From the cell containing the given text, extract its center point as [X, Y] coordinate. 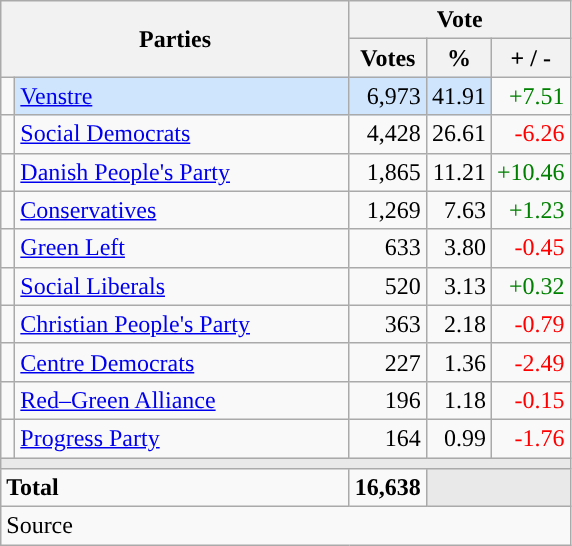
1,865 [388, 172]
26.61 [458, 134]
Red–Green Alliance [182, 400]
-2.49 [530, 362]
633 [388, 248]
Total [176, 488]
+10.46 [530, 172]
Conservatives [182, 210]
Christian People's Party [182, 324]
Centre Democrats [182, 362]
+7.51 [530, 96]
Source [286, 526]
0.99 [458, 438]
1.18 [458, 400]
3.13 [458, 286]
Danish People's Party [182, 172]
+0.32 [530, 286]
2.18 [458, 324]
11.21 [458, 172]
% [458, 58]
Social Liberals [182, 286]
1,269 [388, 210]
-0.45 [530, 248]
7.63 [458, 210]
+1.23 [530, 210]
+ / - [530, 58]
16,638 [388, 488]
520 [388, 286]
4,428 [388, 134]
363 [388, 324]
1.36 [458, 362]
-6.26 [530, 134]
3.80 [458, 248]
-0.79 [530, 324]
227 [388, 362]
6,973 [388, 96]
164 [388, 438]
41.91 [458, 96]
196 [388, 400]
Vote [460, 20]
Votes [388, 58]
-1.76 [530, 438]
Green Left [182, 248]
Venstre [182, 96]
Social Democrats [182, 134]
-0.15 [530, 400]
Progress Party [182, 438]
Parties [176, 39]
